Capture the cell that displays the provided text and extract its (X, Y) central coordinate. 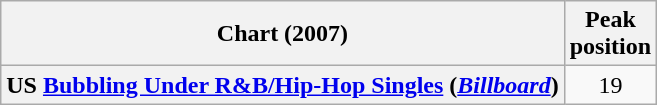
Chart (2007) (282, 34)
US Bubbling Under R&B/Hip-Hop Singles (Billboard) (282, 85)
19 (610, 85)
Peakposition (610, 34)
